Locate the cell with the specified text and output its [X, Y] center coordinate. 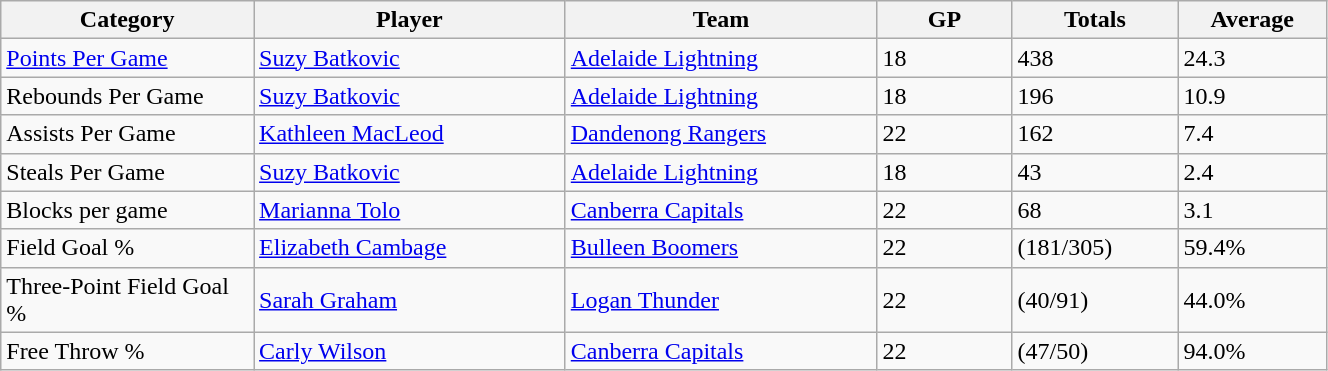
Assists Per Game [128, 134]
Elizabeth Cambage [410, 248]
Carly Wilson [410, 351]
Free Throw % [128, 351]
Dandenong Rangers [721, 134]
162 [1095, 134]
Field Goal % [128, 248]
59.4% [1252, 248]
Team [721, 20]
Kathleen MacLeod [410, 134]
(40/91) [1095, 300]
Player [410, 20]
196 [1095, 96]
Points Per Game [128, 58]
Category [128, 20]
68 [1095, 210]
24.3 [1252, 58]
44.0% [1252, 300]
2.4 [1252, 172]
3.1 [1252, 210]
Steals Per Game [128, 172]
Totals [1095, 20]
43 [1095, 172]
(47/50) [1095, 351]
10.9 [1252, 96]
Rebounds Per Game [128, 96]
Bulleen Boomers [721, 248]
Logan Thunder [721, 300]
Sarah Graham [410, 300]
7.4 [1252, 134]
Blocks per game [128, 210]
(181/305) [1095, 248]
GP [944, 20]
Average [1252, 20]
438 [1095, 58]
94.0% [1252, 351]
Three-Point Field Goal % [128, 300]
Marianna Tolo [410, 210]
